Determine the [X, Y] coordinate at the center of the cell enclosing the given text.  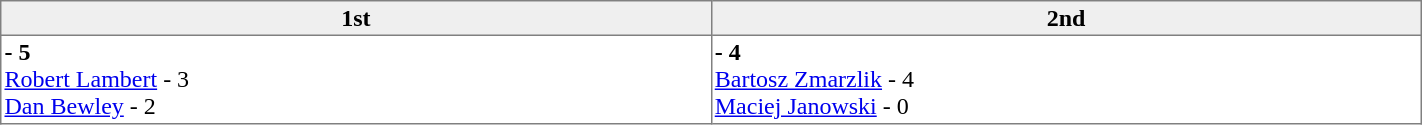
2nd [1066, 18]
- 5Robert Lambert - 3Dan Bewley - 2 [356, 79]
- 4Bartosz Zmarzlik - 4Maciej Janowski - 0 [1066, 79]
1st [356, 18]
